Pinpoint the cell where the given text exists, returning its (X, Y) midpoint coordinate. 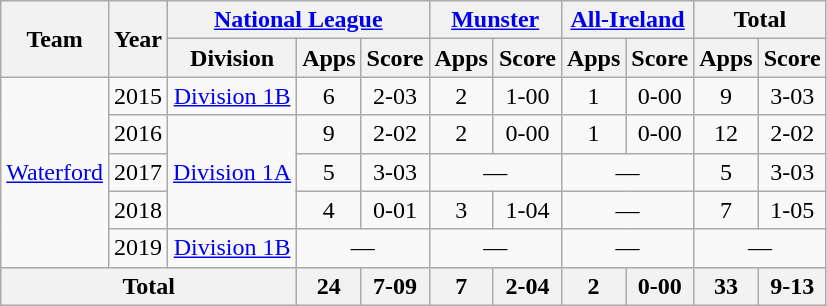
2015 (138, 96)
Division (232, 58)
2016 (138, 134)
6 (329, 96)
2018 (138, 210)
Waterford (55, 172)
0-01 (395, 210)
National League (298, 20)
2-03 (395, 96)
1-05 (792, 210)
Team (55, 39)
1-00 (527, 96)
Munster (495, 20)
12 (726, 134)
24 (329, 286)
1-04 (527, 210)
7-09 (395, 286)
33 (726, 286)
2017 (138, 172)
Division 1A (232, 172)
2-04 (527, 286)
4 (329, 210)
9-13 (792, 286)
Year (138, 39)
3 (461, 210)
2019 (138, 248)
All-Ireland (627, 20)
